Return [x, y] of the center of cell containing provided text 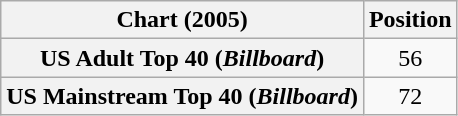
72 [410, 96]
Position [410, 20]
US Mainstream Top 40 (Billboard) [182, 96]
US Adult Top 40 (Billboard) [182, 58]
56 [410, 58]
Chart (2005) [182, 20]
